Return (x, y) of the center of cell containing provided text 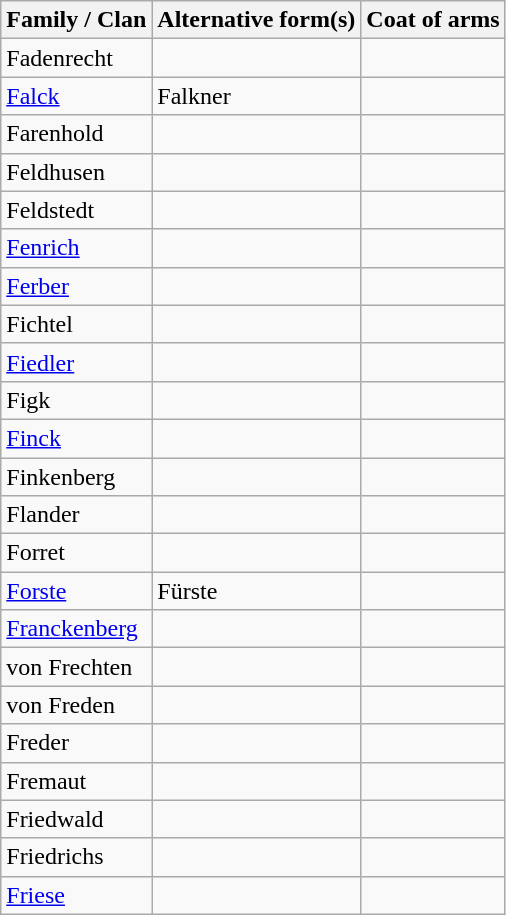
Fenrich (76, 248)
Friese (76, 895)
Friedwald (76, 819)
Franckenberg (76, 629)
Finkenberg (76, 477)
Forste (76, 591)
Alternative form(s) (256, 20)
Fadenrecht (76, 58)
Fichtel (76, 324)
Feldhusen (76, 172)
Fiedler (76, 362)
Family / Clan (76, 20)
Falkner (256, 96)
von Frechten (76, 667)
Fürste (256, 591)
Freder (76, 743)
Figk (76, 400)
Feldstedt (76, 210)
Coat of arms (433, 20)
Falck (76, 96)
Forret (76, 553)
Ferber (76, 286)
Fremaut (76, 781)
Finck (76, 438)
Flander (76, 515)
Friedrichs (76, 857)
Farenhold (76, 134)
von Freden (76, 705)
